Pinpoint the cell where the given text exists, returning its (x, y) midpoint coordinate. 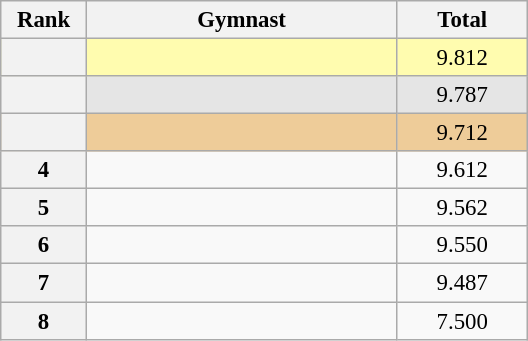
9.812 (462, 58)
9.487 (462, 283)
Rank (44, 20)
5 (44, 208)
Gymnast (242, 20)
4 (44, 170)
9.562 (462, 208)
9.787 (462, 95)
7 (44, 283)
6 (44, 245)
Total (462, 20)
8 (44, 321)
9.712 (462, 133)
9.550 (462, 245)
7.500 (462, 321)
9.612 (462, 170)
